Identify which cell holds the provided text, then report its [x, y] central coordinate. 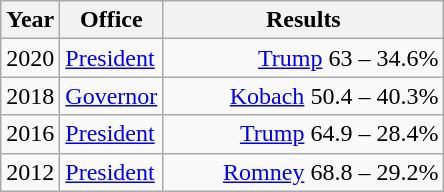
Romney 68.8 – 29.2% [304, 172]
2018 [30, 96]
2012 [30, 172]
Year [30, 20]
Trump 64.9 – 28.4% [304, 134]
2016 [30, 134]
Results [304, 20]
Governor [112, 96]
2020 [30, 58]
Office [112, 20]
Trump 63 – 34.6% [304, 58]
Kobach 50.4 – 40.3% [304, 96]
